Search for the cell housing the specified text and yield its [X, Y] center coordinate. 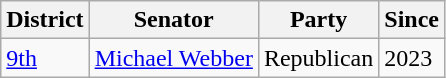
Party [318, 20]
9th [45, 58]
Since [412, 20]
Senator [174, 20]
Michael Webber [174, 58]
2023 [412, 58]
Republican [318, 58]
District [45, 20]
